Output the [X, Y] coordinate of the center of the cell containing the given text.  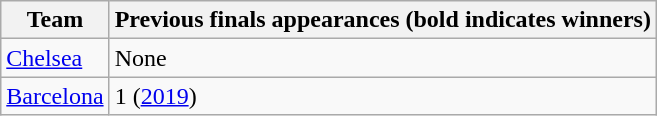
Team [55, 20]
Previous finals appearances (bold indicates winners) [382, 20]
None [382, 58]
1 (2019) [382, 96]
Barcelona [55, 96]
Chelsea [55, 58]
